Scan for the cell matching the given text and deliver its [X, Y] coordinate at center. 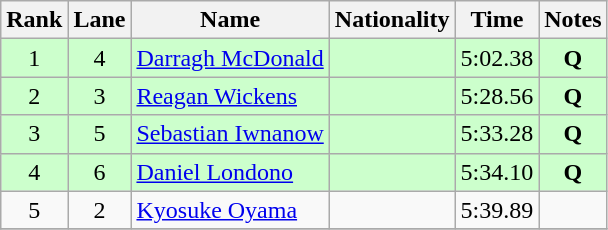
Name [230, 20]
Reagan Wickens [230, 96]
5:28.56 [497, 96]
Daniel Londono [230, 172]
Lane [100, 20]
6 [100, 172]
Darragh McDonald [230, 58]
Nationality [392, 20]
5:39.89 [497, 210]
Time [497, 20]
5:02.38 [497, 58]
Notes [573, 20]
Sebastian Iwnanow [230, 134]
5:34.10 [497, 172]
Rank [34, 20]
5:33.28 [497, 134]
1 [34, 58]
Kyosuke Oyama [230, 210]
